Search for the cell housing the specified text and yield its (X, Y) center coordinate. 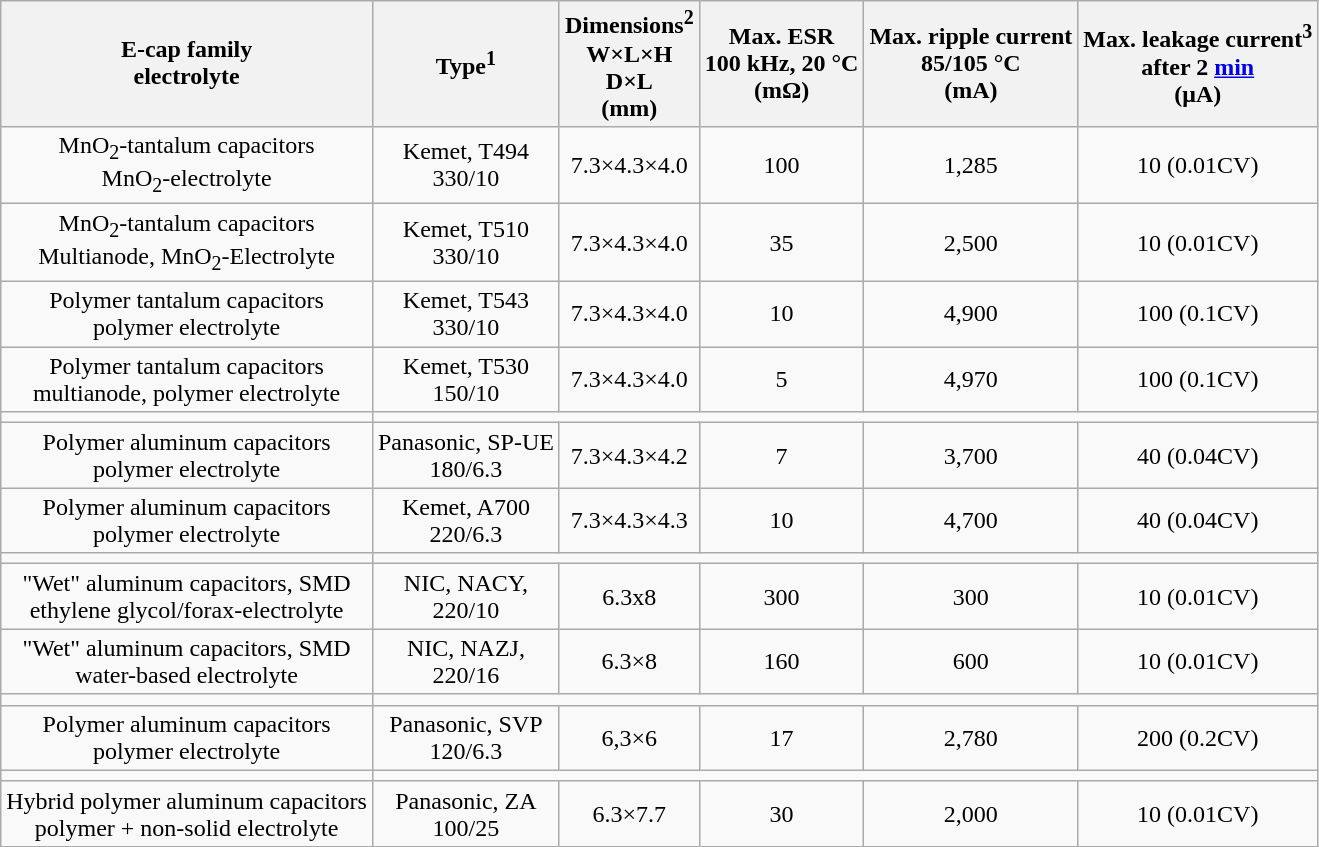
Dimensions2 W×L×HD×L (mm) (629, 64)
Polymer tantalum capacitors multianode, polymer electrolyte (187, 380)
"Wet" aluminum capacitors, SMDethylene glycol/forax-electrolyte (187, 596)
Kemet, T543330/10 (466, 314)
Hybrid polymer aluminum capacitors polymer + non-solid electrolyte (187, 814)
Polymer tantalum capacitors polymer electrolyte (187, 314)
200 (0.2CV) (1198, 738)
Max. ripple current 85/105 °C(mA) (971, 64)
Panasonic, SP-UE 180/6.3 (466, 456)
Kemet, T494330/10 (466, 165)
MnO2-tantalum capacitors MnO2-electrolyte (187, 165)
100 (782, 165)
Polymer aluminum capacitorspolymer electrolyte (187, 520)
E-cap family electrolyte (187, 64)
Kemet, T510330/10 (466, 243)
2,500 (971, 243)
3,700 (971, 456)
Kemet, T530150/10 (466, 380)
17 (782, 738)
7.3×4.3×4.3 (629, 520)
"Wet" aluminum capacitors, SMDwater-based electrolyte (187, 662)
4,900 (971, 314)
6,3×6 (629, 738)
7.3×4.3×4.2 (629, 456)
Max. leakage current3after 2 min(μA) (1198, 64)
35 (782, 243)
7 (782, 456)
6.3×7.7 (629, 814)
2,000 (971, 814)
160 (782, 662)
1,285 (971, 165)
Type1 (466, 64)
4,700 (971, 520)
6.3×8 (629, 662)
2,780 (971, 738)
Panasonic, SVP 120/6.3 (466, 738)
5 (782, 380)
NIC, NAZJ, 220/16 (466, 662)
Panasonic, ZA 100/25 (466, 814)
Max. ESR100 kHz, 20 °C(mΩ) (782, 64)
MnO2-tantalum capacitors Multianode, MnO2-Electrolyte (187, 243)
Kemet, A700220/6.3 (466, 520)
30 (782, 814)
600 (971, 662)
6.3x8 (629, 596)
NIC, NACY,220/10 (466, 596)
4,970 (971, 380)
